Locate the cell with the specified text and output its (x, y) center coordinate. 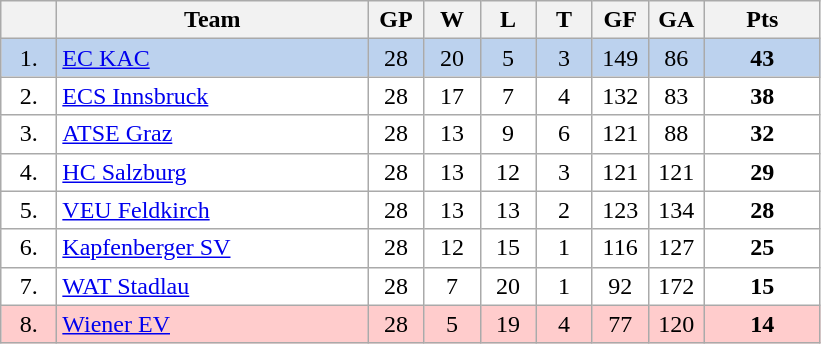
T (564, 20)
GA (676, 20)
134 (676, 210)
3. (29, 134)
4. (29, 172)
HC Salzburg (212, 172)
149 (620, 58)
W (452, 20)
120 (676, 324)
127 (676, 248)
172 (676, 286)
43 (762, 58)
123 (620, 210)
116 (620, 248)
7. (29, 286)
Pts (762, 20)
29 (762, 172)
GP (396, 20)
Team (212, 20)
77 (620, 324)
88 (676, 134)
WAT Stadlau (212, 286)
38 (762, 96)
9 (508, 134)
GF (620, 20)
2. (29, 96)
19 (508, 324)
Wiener EV (212, 324)
L (508, 20)
92 (620, 286)
83 (676, 96)
EC KAC (212, 58)
86 (676, 58)
32 (762, 134)
ATSE Graz (212, 134)
2 (564, 210)
6. (29, 248)
5. (29, 210)
25 (762, 248)
6 (564, 134)
17 (452, 96)
Kapfenberger SV (212, 248)
14 (762, 324)
132 (620, 96)
ECS Innsbruck (212, 96)
1. (29, 58)
VEU Feldkirch (212, 210)
8. (29, 324)
